Locate the cell with the specified text and output its [X, Y] center coordinate. 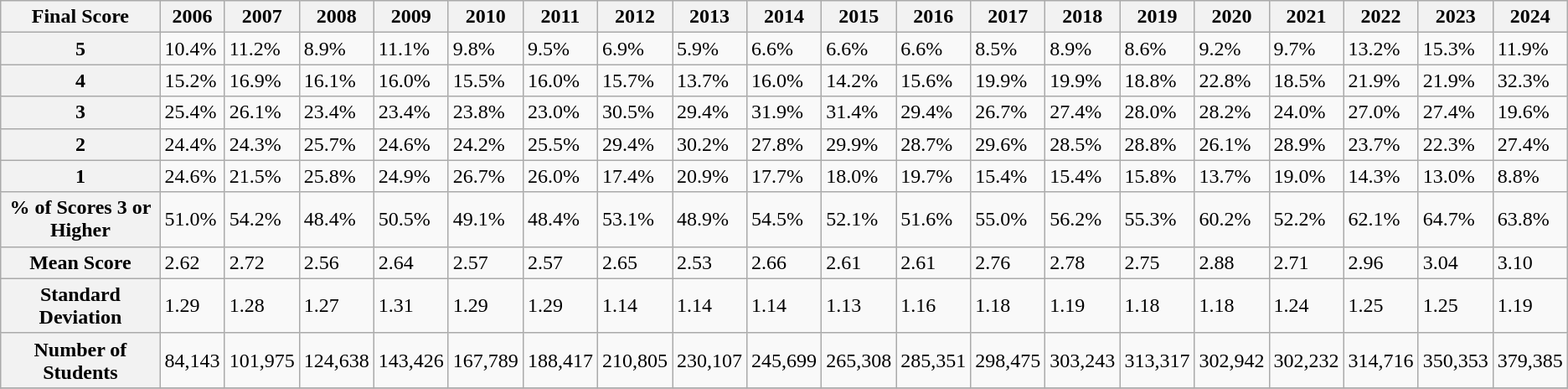
2 [80, 144]
2.56 [337, 262]
17.4% [635, 176]
15.2% [193, 80]
167,789 [486, 360]
15.8% [1158, 176]
3 [80, 112]
2.66 [784, 262]
4 [80, 80]
1.27 [337, 305]
25.7% [337, 144]
Number of Students [80, 360]
2018 [1082, 17]
1.16 [933, 305]
2008 [337, 17]
52.2% [1307, 220]
5.9% [709, 49]
9.5% [560, 49]
24.0% [1307, 112]
27.8% [784, 144]
14.3% [1380, 176]
23.7% [1380, 144]
48.9% [709, 220]
19.0% [1307, 176]
10.4% [193, 49]
28.9% [1307, 144]
314,716 [1380, 360]
11.2% [261, 49]
18.8% [1158, 80]
31.4% [859, 112]
49.1% [486, 220]
8.5% [1008, 49]
2.71 [1307, 262]
2.96 [1380, 262]
28.2% [1231, 112]
2014 [784, 17]
265,308 [859, 360]
3.10 [1529, 262]
15.7% [635, 80]
20.9% [709, 176]
29.9% [859, 144]
2006 [193, 17]
2020 [1231, 17]
22.3% [1456, 144]
350,353 [1456, 360]
2.53 [709, 262]
56.2% [1082, 220]
21.5% [261, 176]
15.3% [1456, 49]
230,107 [709, 360]
53.1% [635, 220]
15.6% [933, 80]
13.2% [1380, 49]
24.9% [410, 176]
51.6% [933, 220]
5 [80, 49]
18.0% [859, 176]
2016 [933, 17]
17.7% [784, 176]
30.2% [709, 144]
62.1% [1380, 220]
30.5% [635, 112]
2023 [1456, 17]
298,475 [1008, 360]
2.72 [261, 262]
29.6% [1008, 144]
84,143 [193, 360]
22.8% [1231, 80]
64.7% [1456, 220]
Final Score [80, 17]
24.3% [261, 144]
25.4% [193, 112]
25.8% [337, 176]
379,385 [1529, 360]
188,417 [560, 360]
32.3% [1529, 80]
2.75 [1158, 262]
28.8% [1158, 144]
26.0% [560, 176]
302,942 [1231, 360]
313,317 [1158, 360]
303,243 [1082, 360]
16.1% [337, 80]
24.2% [486, 144]
25.5% [560, 144]
210,805 [635, 360]
% of Scores 3 or Higher [80, 220]
2022 [1380, 17]
8.6% [1158, 49]
18.5% [1307, 80]
55.0% [1008, 220]
28.0% [1158, 112]
2007 [261, 17]
23.8% [486, 112]
2011 [560, 17]
3.04 [1456, 262]
2.64 [410, 262]
11.1% [410, 49]
19.6% [1529, 112]
54.2% [261, 220]
1.24 [1307, 305]
51.0% [193, 220]
2.65 [635, 262]
143,426 [410, 360]
6.9% [635, 49]
2.62 [193, 262]
50.5% [410, 220]
1.31 [410, 305]
60.2% [1231, 220]
14.2% [859, 80]
101,975 [261, 360]
2015 [859, 17]
2.78 [1082, 262]
11.9% [1529, 49]
15.5% [486, 80]
245,699 [784, 360]
1.13 [859, 305]
Mean Score [80, 262]
2021 [1307, 17]
9.8% [486, 49]
1.28 [261, 305]
302,232 [1307, 360]
55.3% [1158, 220]
54.5% [784, 220]
124,638 [337, 360]
2013 [709, 17]
31.9% [784, 112]
9.7% [1307, 49]
28.5% [1082, 144]
28.7% [933, 144]
23.0% [560, 112]
2024 [1529, 17]
9.2% [1231, 49]
27.0% [1380, 112]
2017 [1008, 17]
1 [80, 176]
16.9% [261, 80]
19.7% [933, 176]
8.8% [1529, 176]
52.1% [859, 220]
2010 [486, 17]
285,351 [933, 360]
13.0% [1456, 176]
Standard Deviation [80, 305]
2009 [410, 17]
24.4% [193, 144]
2019 [1158, 17]
2.76 [1008, 262]
2012 [635, 17]
63.8% [1529, 220]
2.88 [1231, 262]
